Extract the [X, Y] coordinate from the center of the cell holding the provided text.  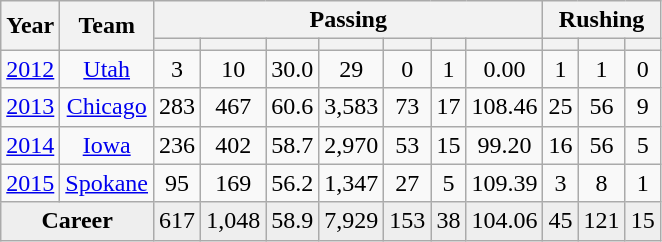
60.6 [292, 107]
Utah [107, 69]
95 [178, 183]
109.39 [504, 183]
2012 [30, 69]
53 [408, 145]
617 [178, 221]
108.46 [504, 107]
38 [448, 221]
45 [560, 221]
Chicago [107, 107]
2,970 [352, 145]
Career [78, 221]
8 [602, 183]
29 [352, 69]
2013 [30, 107]
3,583 [352, 107]
2015 [30, 183]
2014 [30, 145]
283 [178, 107]
Rushing [602, 20]
467 [234, 107]
236 [178, 145]
Iowa [107, 145]
16 [560, 145]
Spokane [107, 183]
169 [234, 183]
99.20 [504, 145]
56.2 [292, 183]
104.06 [504, 221]
7,929 [352, 221]
9 [642, 107]
25 [560, 107]
30.0 [292, 69]
Team [107, 26]
121 [602, 221]
58.7 [292, 145]
1,048 [234, 221]
153 [408, 221]
27 [408, 183]
402 [234, 145]
1,347 [352, 183]
58.9 [292, 221]
Passing [348, 20]
17 [448, 107]
10 [234, 69]
73 [408, 107]
Year [30, 26]
0.00 [504, 69]
